From the cell containing the given text, extract its center point as [X, Y] coordinate. 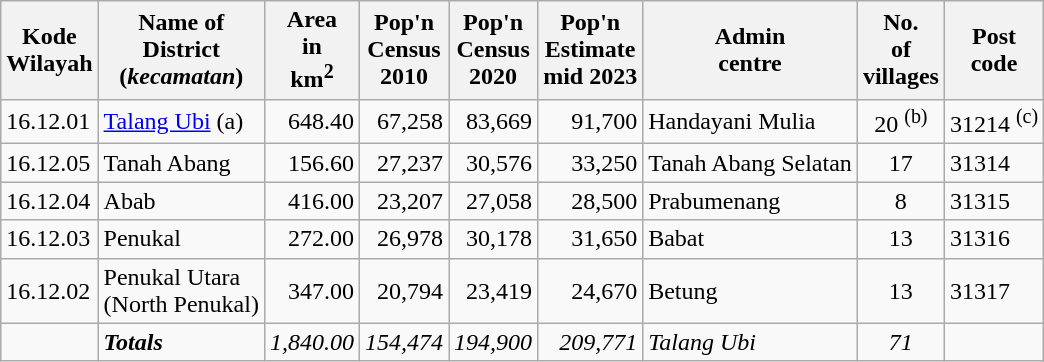
16.12.01 [50, 122]
194,900 [494, 342]
Pop'nCensus2010 [404, 50]
Kode Wilayah [50, 50]
Postcode [994, 50]
Prabumenang [750, 201]
17 [900, 163]
Abab [181, 201]
Tanah Abang Selatan [750, 163]
30,178 [494, 239]
8 [900, 201]
209,771 [590, 342]
31,650 [590, 239]
Handayani Mulia [750, 122]
No.ofvillages [900, 50]
156.60 [312, 163]
Totals [181, 342]
Admin centre [750, 50]
20,794 [404, 290]
Talang Ubi (a) [181, 122]
31315 [994, 201]
31214 (c) [994, 122]
83,669 [494, 122]
30,576 [494, 163]
16.12.03 [50, 239]
272.00 [312, 239]
Area inkm2 [312, 50]
Betung [750, 290]
Pop'nEstimatemid 2023 [590, 50]
16.12.04 [50, 201]
1,840.00 [312, 342]
648.40 [312, 122]
23,419 [494, 290]
67,258 [404, 122]
Talang Ubi [750, 342]
26,978 [404, 239]
Pop'nCensus2020 [494, 50]
33,250 [590, 163]
347.00 [312, 290]
20 (b) [900, 122]
16.12.05 [50, 163]
154,474 [404, 342]
27,058 [494, 201]
91,700 [590, 122]
31314 [994, 163]
27,237 [404, 163]
Babat [750, 239]
24,670 [590, 290]
31317 [994, 290]
31316 [994, 239]
16.12.02 [50, 290]
Penukal [181, 239]
Name ofDistrict(kecamatan) [181, 50]
71 [900, 342]
Penukal Utara (North Penukal) [181, 290]
28,500 [590, 201]
23,207 [404, 201]
416.00 [312, 201]
Tanah Abang [181, 163]
